Determine the (x, y) coordinate at the center of the cell enclosing the given text.  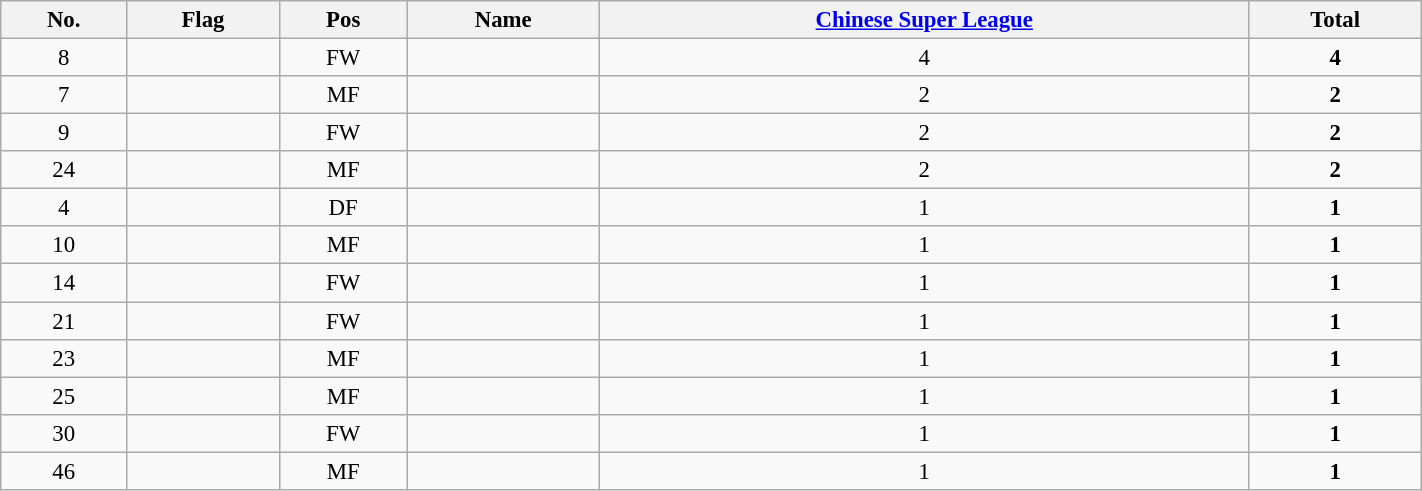
7 (64, 95)
Name (504, 20)
23 (64, 358)
9 (64, 133)
8 (64, 58)
25 (64, 396)
Flag (204, 20)
Pos (343, 20)
30 (64, 433)
No. (64, 20)
10 (64, 245)
46 (64, 471)
Chinese Super League (924, 20)
21 (64, 321)
14 (64, 283)
Total (1335, 20)
DF (343, 208)
24 (64, 170)
